Provide the (x, y) coordinate of the cell's center where the given text is located.  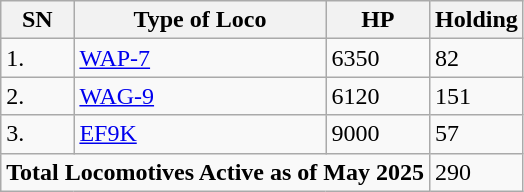
82 (477, 58)
1. (38, 58)
9000 (378, 134)
SN (38, 20)
WAP-7 (200, 58)
Type of Loco (200, 20)
Holding (477, 20)
WAG-9 (200, 96)
151 (477, 96)
2. (38, 96)
HP (378, 20)
3. (38, 134)
Total Locomotives Active as of May 2025 (216, 172)
6120 (378, 96)
57 (477, 134)
EF9K (200, 134)
290 (477, 172)
6350 (378, 58)
